Identify which cell holds the provided text, then report its [X, Y] central coordinate. 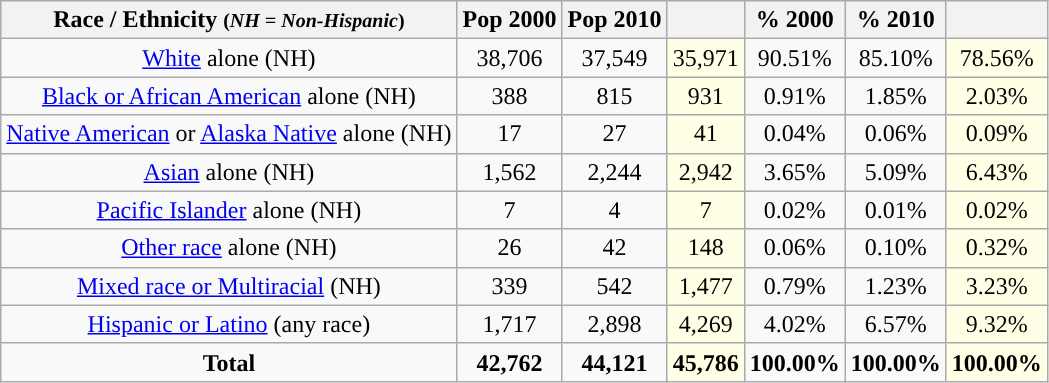
0.09% [996, 134]
815 [614, 96]
0.01% [896, 210]
1.23% [896, 286]
148 [706, 248]
4,269 [706, 324]
17 [510, 134]
2,942 [706, 172]
Pop 2010 [614, 20]
9.32% [996, 324]
Asian alone (NH) [229, 172]
2,898 [614, 324]
6.43% [996, 172]
% 2000 [794, 20]
1,562 [510, 172]
Total [229, 362]
Race / Ethnicity (NH = Non-Hispanic) [229, 20]
45,786 [706, 362]
1,717 [510, 324]
0.04% [794, 134]
4.02% [794, 324]
2.03% [996, 96]
37,549 [614, 58]
0.32% [996, 248]
542 [614, 286]
1,477 [706, 286]
42,762 [510, 362]
% 2010 [896, 20]
Hispanic or Latino (any race) [229, 324]
Black or African American alone (NH) [229, 96]
Pacific Islander alone (NH) [229, 210]
388 [510, 96]
2,244 [614, 172]
0.91% [794, 96]
78.56% [996, 58]
35,971 [706, 58]
3.23% [996, 286]
1.85% [896, 96]
85.10% [896, 58]
0.10% [896, 248]
3.65% [794, 172]
44,121 [614, 362]
Other race alone (NH) [229, 248]
4 [614, 210]
26 [510, 248]
5.09% [896, 172]
Pop 2000 [510, 20]
41 [706, 134]
90.51% [794, 58]
931 [706, 96]
White alone (NH) [229, 58]
Mixed race or Multiracial (NH) [229, 286]
0.79% [794, 286]
Native American or Alaska Native alone (NH) [229, 134]
42 [614, 248]
38,706 [510, 58]
339 [510, 286]
6.57% [896, 324]
27 [614, 134]
